Identify which cell holds the provided text, then report its (x, y) central coordinate. 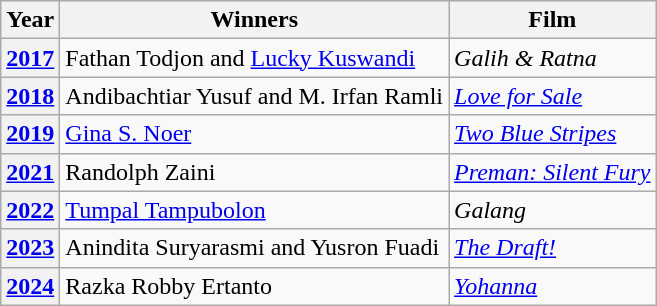
Anindita Suryarasmi and Yusron Fuadi (254, 248)
2021 (30, 172)
2023 (30, 248)
2017 (30, 58)
Preman: Silent Fury (552, 172)
Love for Sale (552, 96)
Year (30, 20)
Film (552, 20)
Andibachtiar Yusuf and M. Irfan Ramli (254, 96)
Galih & Ratna (552, 58)
Randolph Zaini (254, 172)
Two Blue Stripes (552, 134)
Razka Robby Ertanto (254, 286)
2019 (30, 134)
2018 (30, 96)
Galang (552, 210)
Gina S. Noer (254, 134)
2022 (30, 210)
Tumpal Tampubolon (254, 210)
Fathan Todjon and Lucky Kuswandi (254, 58)
The Draft! (552, 248)
2024 (30, 286)
Winners (254, 20)
Yohanna (552, 286)
